Identify which cell holds the provided text, then report its [X, Y] central coordinate. 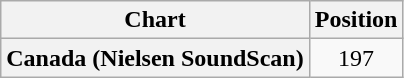
Chart [155, 20]
Canada (Nielsen SoundScan) [155, 58]
197 [356, 58]
Position [356, 20]
